Capture the cell that displays the provided text and extract its (X, Y) central coordinate. 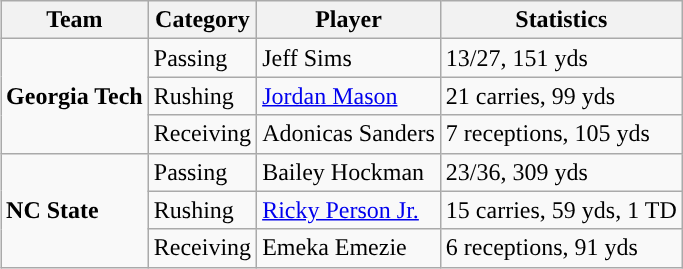
23/36, 309 yds (561, 172)
Emeka Emezie (349, 248)
Bailey Hockman (349, 172)
6 receptions, 91 yds (561, 248)
21 carries, 99 yds (561, 96)
Category (202, 20)
Jordan Mason (349, 96)
Player (349, 20)
Team (75, 20)
Adonicas Sanders (349, 134)
Georgia Tech (75, 96)
13/27, 151 yds (561, 58)
15 carries, 59 yds, 1 TD (561, 210)
Ricky Person Jr. (349, 210)
7 receptions, 105 yds (561, 134)
NC State (75, 210)
Jeff Sims (349, 58)
Statistics (561, 20)
